Determine the (X, Y) coordinate at the center of the cell enclosing the given text.  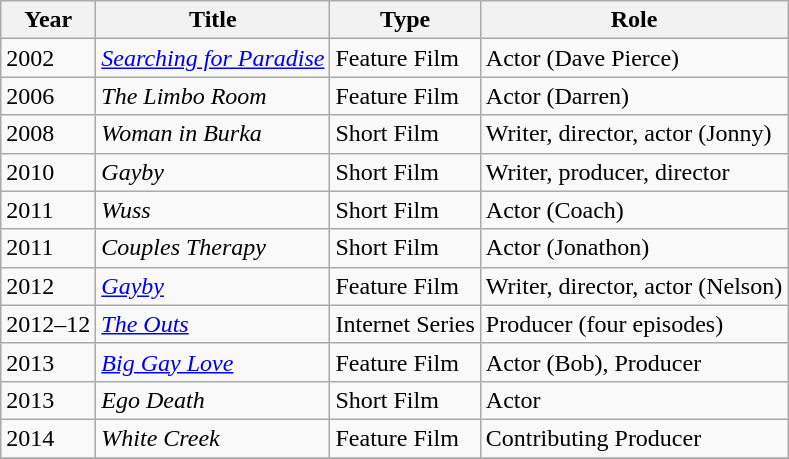
Actor (Bob), Producer (634, 362)
2006 (48, 96)
2002 (48, 58)
Year (48, 20)
Wuss (213, 210)
Writer, producer, director (634, 172)
Contributing Producer (634, 438)
Writer, director, actor (Nelson) (634, 286)
The Limbo Room (213, 96)
2008 (48, 134)
Type (405, 20)
Actor (Dave Pierce) (634, 58)
White Creek (213, 438)
Actor (Jonathon) (634, 248)
Woman in Burka (213, 134)
Actor (Coach) (634, 210)
Actor (634, 400)
2012–12 (48, 324)
Actor (Darren) (634, 96)
Ego Death (213, 400)
Big Gay Love (213, 362)
2012 (48, 286)
The Outs (213, 324)
2014 (48, 438)
Writer, director, actor (Jonny) (634, 134)
Producer (four episodes) (634, 324)
2010 (48, 172)
Internet Series (405, 324)
Couples Therapy (213, 248)
Title (213, 20)
Searching for Paradise (213, 58)
Role (634, 20)
